Pinpoint the cell where the given text exists, returning its (x, y) midpoint coordinate. 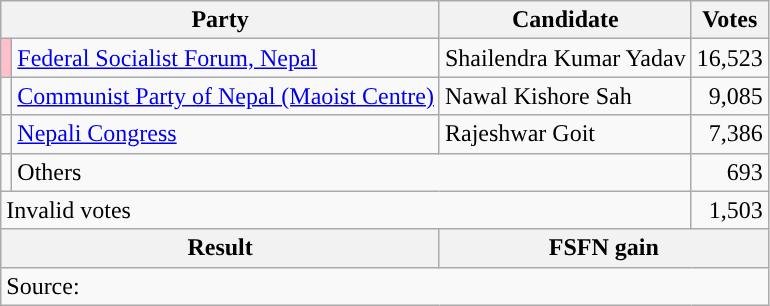
Candidate (565, 20)
1,503 (730, 210)
Nepali Congress (226, 134)
Result (220, 248)
9,085 (730, 96)
Rajeshwar Goit (565, 134)
Votes (730, 20)
Communist Party of Nepal (Maoist Centre) (226, 96)
FSFN gain (604, 248)
Invalid votes (346, 210)
16,523 (730, 58)
Party (220, 20)
7,386 (730, 134)
Others (352, 172)
Nawal Kishore Sah (565, 96)
Source: (384, 286)
Shailendra Kumar Yadav (565, 58)
Federal Socialist Forum, Nepal (226, 58)
693 (730, 172)
